Locate the cell with the specified text and output its [X, Y] center coordinate. 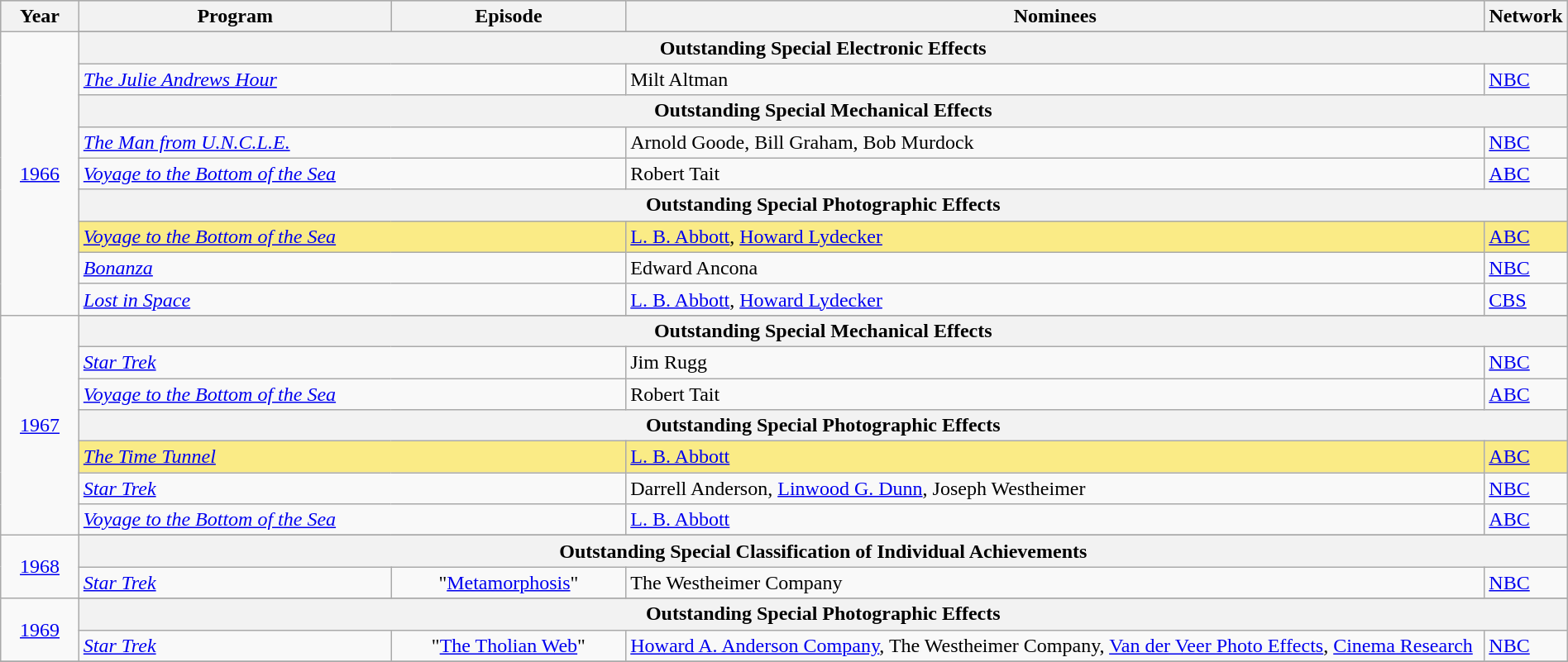
CBS [1526, 299]
The Julie Andrews Hour [352, 79]
Outstanding Special Electronic Effects [823, 48]
1966 [40, 174]
Milt Altman [1055, 79]
Darrell Anderson, Linwood G. Dunn, Joseph Westheimer [1055, 488]
Arnold Goode, Bill Graham, Bob Murdock [1055, 142]
"The Tholian Web" [509, 645]
The Man from U.N.C.L.E. [352, 142]
1969 [40, 630]
The Westheimer Company [1055, 583]
Edward Ancona [1055, 268]
Howard A. Anderson Company, The Westheimer Company, Van der Veer Photo Effects, Cinema Research [1055, 645]
Lost in Space [352, 299]
The Time Tunnel [352, 457]
Year [40, 17]
Nominees [1055, 17]
Jim Rugg [1055, 362]
1968 [40, 567]
Network [1526, 17]
Program [235, 17]
Outstanding Special Classification of Individual Achievements [823, 551]
"Metamorphosis" [509, 583]
Bonanza [352, 268]
1967 [40, 425]
Episode [509, 17]
